Output the (x, y) coordinate of the center of the cell containing the given text.  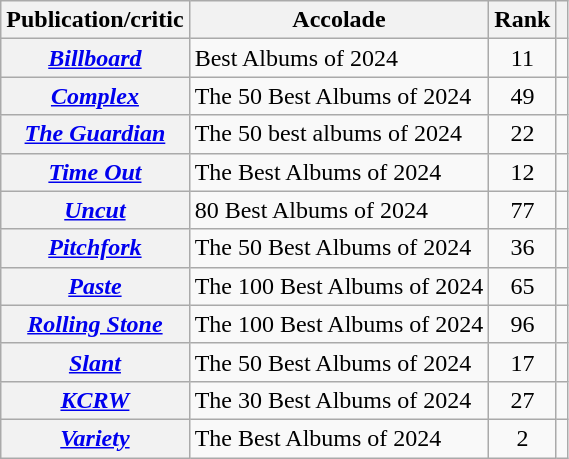
77 (522, 210)
Billboard (95, 58)
The 30 Best Albums of 2024 (339, 400)
Accolade (339, 20)
17 (522, 362)
Slant (95, 362)
2 (522, 438)
Uncut (95, 210)
The 50 best albums of 2024 (339, 134)
Best Albums of 2024 (339, 58)
Complex (95, 96)
80 Best Albums of 2024 (339, 210)
Time Out (95, 172)
Rank (522, 20)
11 (522, 58)
KCRW (95, 400)
Publication/critic (95, 20)
Variety (95, 438)
The Guardian (95, 134)
65 (522, 286)
27 (522, 400)
96 (522, 324)
Rolling Stone (95, 324)
Pitchfork (95, 248)
Paste (95, 286)
12 (522, 172)
49 (522, 96)
36 (522, 248)
22 (522, 134)
